Return the (x, y) coordinate for the center point of the cell that contains the specified text.  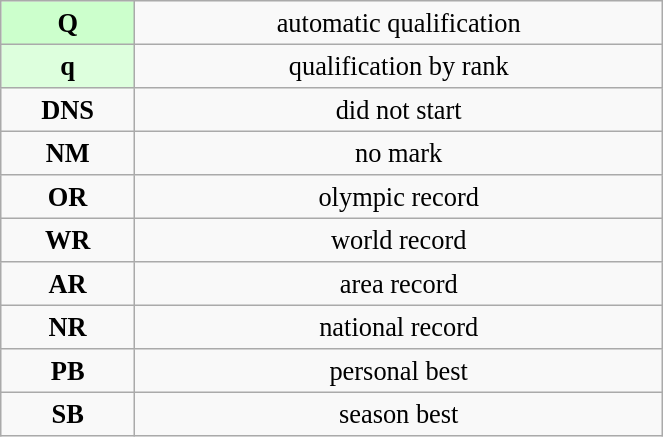
personal best (399, 371)
q (68, 66)
PB (68, 371)
Q (68, 22)
WR (68, 240)
DNS (68, 109)
season best (399, 414)
did not start (399, 109)
OR (68, 197)
AR (68, 284)
no mark (399, 153)
olympic record (399, 197)
area record (399, 284)
automatic qualification (399, 22)
national record (399, 327)
world record (399, 240)
NM (68, 153)
qualification by rank (399, 66)
SB (68, 414)
NR (68, 327)
